Find where the given text appears and provide that cell's center as (X, Y) coordinate. 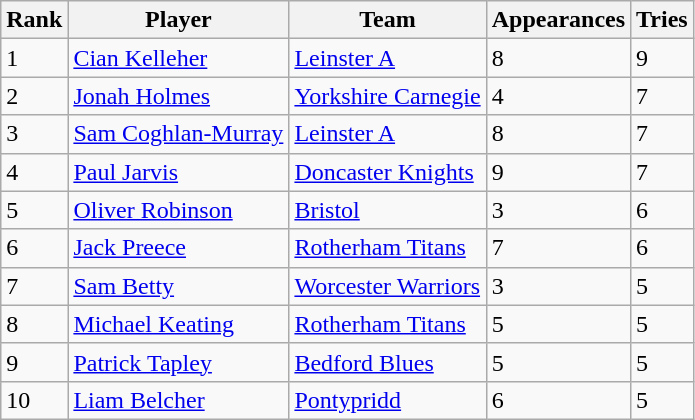
2 (34, 96)
Bristol (388, 210)
Jack Preece (178, 248)
Pontypridd (388, 400)
Sam Coghlan-Murray (178, 134)
Doncaster Knights (388, 172)
Sam Betty (178, 286)
Appearances (558, 20)
Michael Keating (178, 324)
Worcester Warriors (388, 286)
Team (388, 20)
Patrick Tapley (178, 362)
10 (34, 400)
Paul Jarvis (178, 172)
Rank (34, 20)
Player (178, 20)
Liam Belcher (178, 400)
Oliver Robinson (178, 210)
Bedford Blues (388, 362)
Jonah Holmes (178, 96)
1 (34, 58)
Tries (662, 20)
Cian Kelleher (178, 58)
Yorkshire Carnegie (388, 96)
